From the cell containing the given text, extract its center point as (X, Y) coordinate. 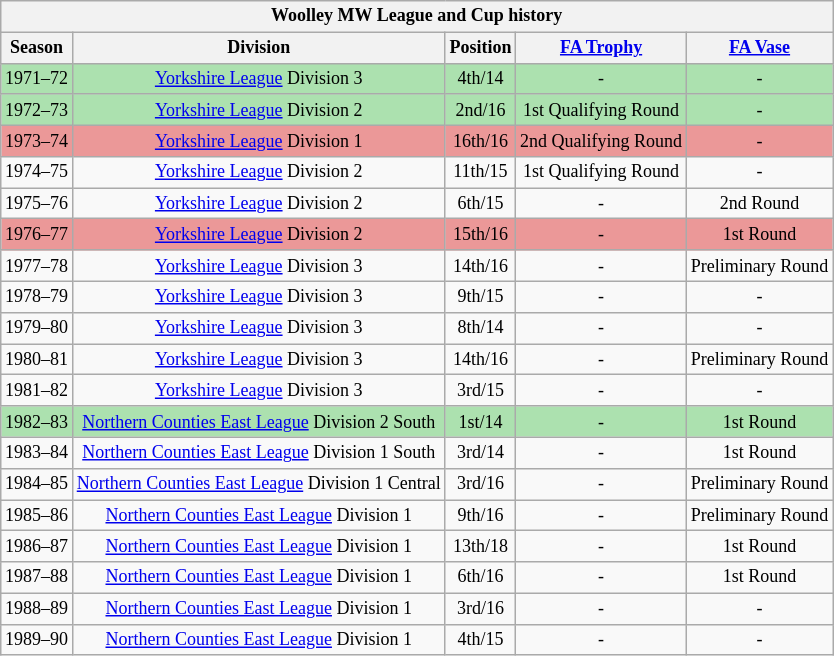
1986–87 (37, 546)
Season (37, 48)
Northern Counties East League Division 2 South (258, 422)
1988–89 (37, 608)
Yorkshire League Division 1 (258, 140)
1982–83 (37, 422)
Division (258, 48)
1987–88 (37, 578)
4th/15 (480, 640)
6th/15 (480, 204)
1984–85 (37, 484)
1983–84 (37, 452)
8th/14 (480, 328)
1974–75 (37, 172)
Northern Counties East League Division 1 South (258, 452)
3rd/15 (480, 390)
4th/14 (480, 78)
15th/16 (480, 234)
1971–72 (37, 78)
1989–90 (37, 640)
11th/15 (480, 172)
FA Trophy (602, 48)
1st/14 (480, 422)
1979–80 (37, 328)
9th/15 (480, 296)
2nd Round (759, 204)
13th/18 (480, 546)
1975–76 (37, 204)
FA Vase (759, 48)
1973–74 (37, 140)
2nd/16 (480, 110)
1981–82 (37, 390)
3rd/14 (480, 452)
1978–79 (37, 296)
1976–77 (37, 234)
Northern Counties East League Division 1 Central (258, 484)
1985–86 (37, 516)
16th/16 (480, 140)
Position (480, 48)
Woolley MW League and Cup history (417, 16)
6th/16 (480, 578)
1977–78 (37, 266)
1980–81 (37, 360)
9th/16 (480, 516)
1972–73 (37, 110)
2nd Qualifying Round (602, 140)
